Capture the cell that displays the provided text and extract its (X, Y) central coordinate. 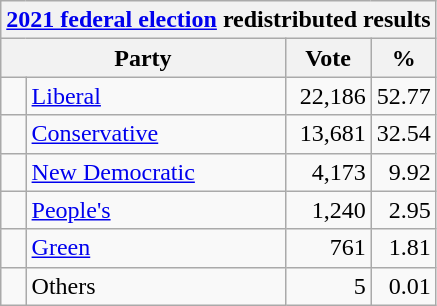
New Democratic (156, 172)
1,240 (328, 210)
13,681 (328, 134)
Conservative (156, 134)
22,186 (328, 96)
% (404, 58)
0.01 (404, 286)
Party (143, 58)
Others (156, 286)
5 (328, 286)
9.92 (404, 172)
52.77 (404, 96)
1.81 (404, 248)
People's (156, 210)
Green (156, 248)
2021 federal election redistributed results (218, 20)
761 (328, 248)
4,173 (328, 172)
Liberal (156, 96)
Vote (328, 58)
2.95 (404, 210)
32.54 (404, 134)
